Determine the (x, y) coordinate at the center of the cell enclosing the given text.  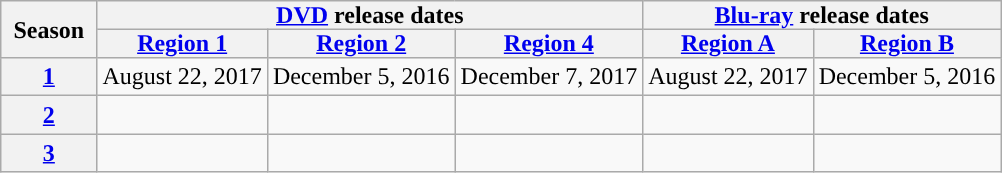
Season (49, 30)
Blu-ray release dates (822, 15)
Region 1 (182, 43)
December 7, 2017 (549, 77)
3 (49, 153)
DVD release dates (370, 15)
Region 2 (361, 43)
Region A (728, 43)
1 (49, 77)
2 (49, 115)
Region 4 (549, 43)
Region B (907, 43)
